For the text-containing cell, return its midpoint in (x, y) coordinate format. 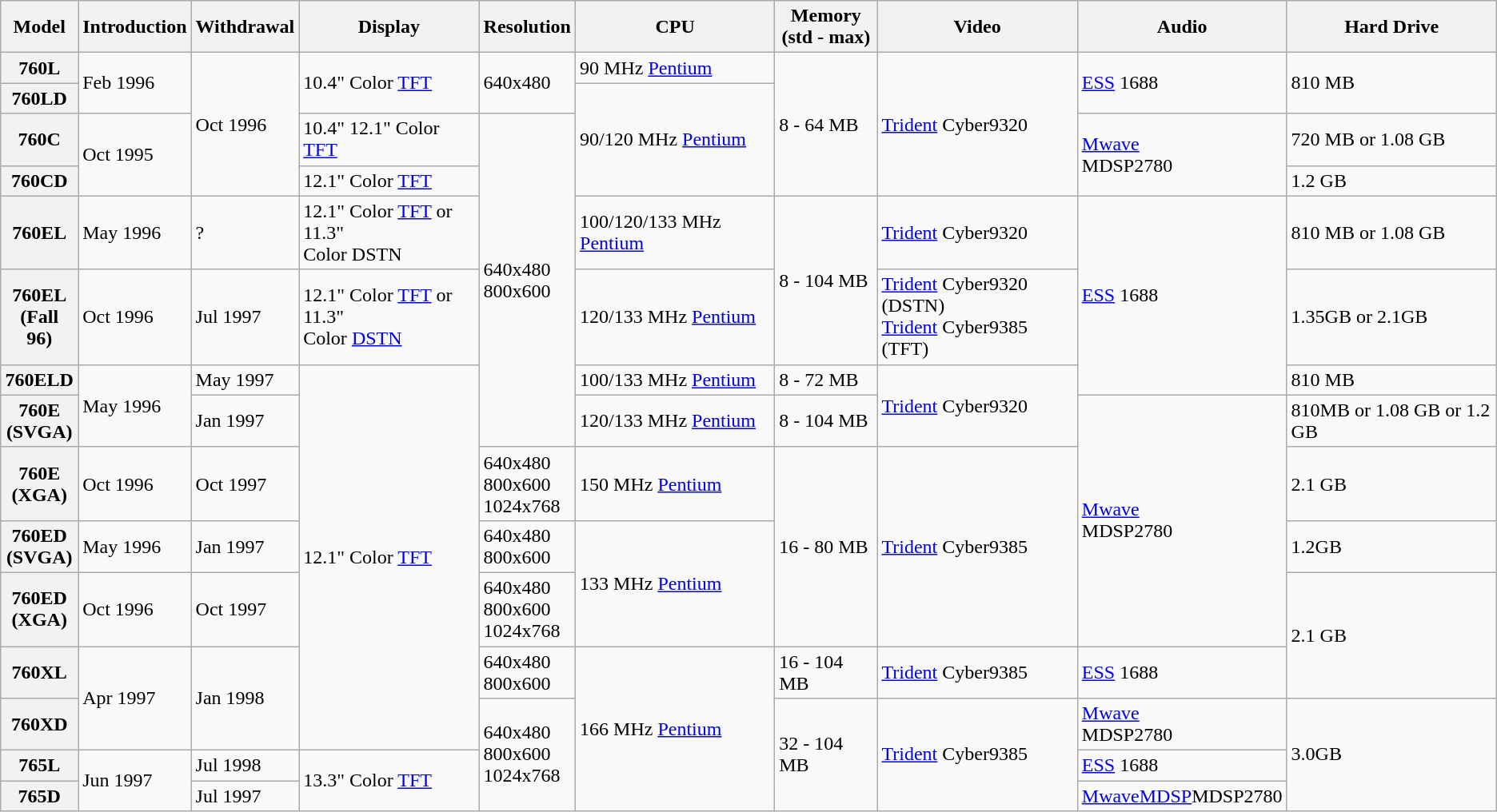
810MB or 1.08 GB or 1.2 GB (1391, 420)
16 - 80 MB (826, 547)
760E(SVGA) (40, 420)
810 MB or 1.08 GB (1391, 233)
100/120/133 MHz Pentium (675, 233)
760EL(Fall 96) (40, 316)
760L (40, 68)
Trident Cyber9320 (DSTN)Trident Cyber9385 (TFT) (977, 316)
Introduction (134, 27)
May 1997 (245, 380)
Model (40, 27)
760EL (40, 233)
Jan 1998 (245, 698)
640x480 (527, 83)
1.2GB (1391, 547)
3.0GB (1391, 754)
Memory(std - max) (826, 27)
16 - 104 MB (826, 671)
760CD (40, 181)
Apr 1997 (134, 698)
Hard Drive (1391, 27)
Feb 1996 (134, 83)
760C (40, 139)
90 MHz Pentium (675, 68)
Display (389, 27)
760ED(XGA) (40, 609)
10.4" 12.1" Color TFT (389, 139)
760LD (40, 98)
133 MHz Pentium (675, 583)
1.2 GB (1391, 181)
765D (40, 796)
32 - 104 MB (826, 754)
760XD (40, 724)
100/133 MHz Pentium (675, 380)
? (245, 233)
760XL (40, 671)
Oct 1995 (134, 155)
Jun 1997 (134, 781)
8 - 72 MB (826, 380)
720 MB or 1.08 GB (1391, 139)
8 - 64 MB (826, 125)
Jul 1998 (245, 766)
10.4" Color TFT (389, 83)
Withdrawal (245, 27)
760ED(SVGA) (40, 547)
Resolution (527, 27)
765L (40, 766)
Video (977, 27)
MwaveMDSPMDSP2780 (1182, 796)
CPU (675, 27)
760E(XGA) (40, 484)
150 MHz Pentium (675, 484)
Audio (1182, 27)
760ELD (40, 380)
1.35GB or 2.1GB (1391, 316)
13.3" Color TFT (389, 781)
166 MHz Pentium (675, 728)
90/120 MHz Pentium (675, 139)
